Find where the given text appears and provide that cell's center as (X, Y) coordinate. 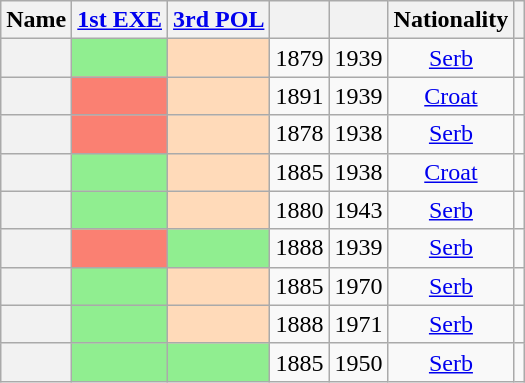
1943 (358, 210)
1971 (358, 324)
1950 (358, 362)
1878 (300, 134)
Name (36, 20)
1891 (300, 96)
1879 (300, 58)
1st EXE (120, 20)
3rd POL (219, 20)
Nationality (451, 20)
1880 (300, 210)
1970 (358, 286)
